Return the [X, Y] coordinate for the center point of the cell that contains the specified text.  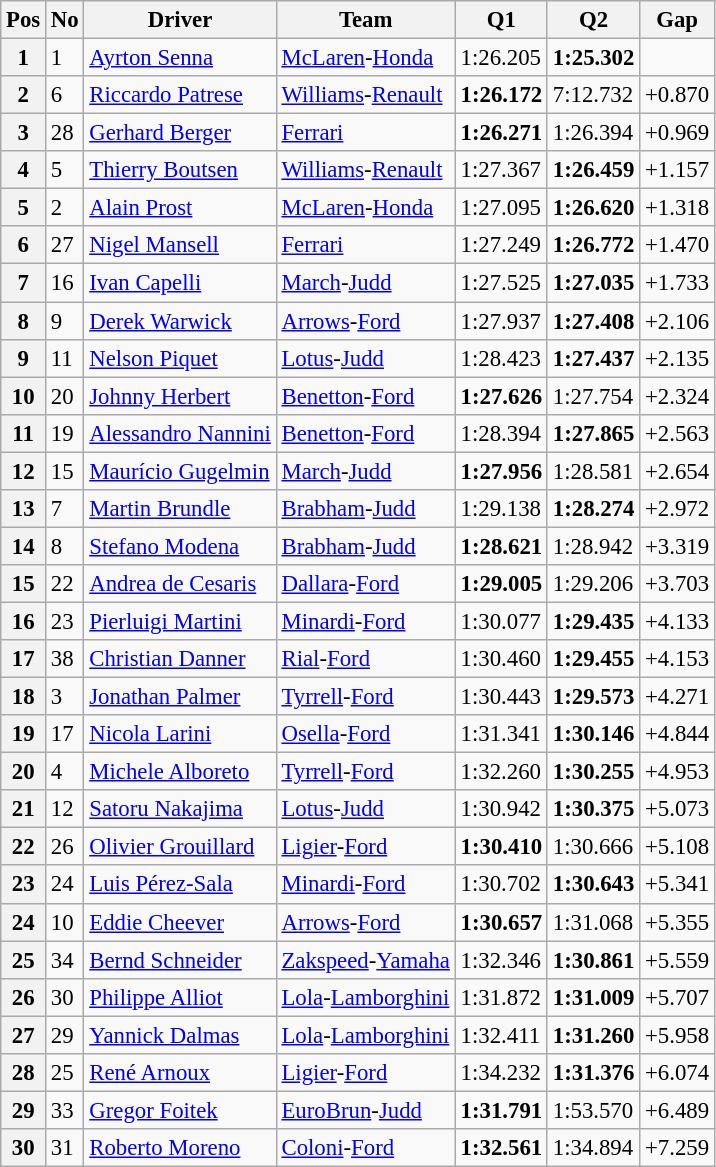
Eddie Cheever [180, 922]
Nelson Piquet [180, 358]
1:29.005 [501, 584]
+2.135 [678, 358]
1:26.205 [501, 58]
+1.470 [678, 245]
1:30.657 [501, 922]
Coloni-Ford [366, 1148]
Derek Warwick [180, 321]
1:26.172 [501, 95]
1:31.068 [593, 922]
31 [65, 1148]
Zakspeed-Yamaha [366, 960]
+4.271 [678, 697]
1:26.620 [593, 208]
1:28.942 [593, 546]
+0.969 [678, 133]
Nigel Mansell [180, 245]
+6.489 [678, 1110]
+1.157 [678, 170]
1:29.435 [593, 621]
+2.324 [678, 396]
21 [24, 809]
Johnny Herbert [180, 396]
1:25.302 [593, 58]
1:27.035 [593, 283]
+0.870 [678, 95]
33 [65, 1110]
1:31.009 [593, 997]
1:27.754 [593, 396]
+5.707 [678, 997]
1:31.376 [593, 1073]
Stefano Modena [180, 546]
+2.972 [678, 509]
1:31.872 [501, 997]
1:27.437 [593, 358]
1:30.942 [501, 809]
+4.153 [678, 659]
Q2 [593, 20]
+5.559 [678, 960]
1:26.772 [593, 245]
1:31.341 [501, 734]
1:30.460 [501, 659]
Christian Danner [180, 659]
1:30.255 [593, 772]
+5.108 [678, 847]
1:27.367 [501, 170]
+2.106 [678, 321]
Gerhard Berger [180, 133]
+7.259 [678, 1148]
Q1 [501, 20]
1:27.408 [593, 321]
Rial-Ford [366, 659]
Luis Pérez-Sala [180, 885]
Yannick Dalmas [180, 1035]
1:34.232 [501, 1073]
Gap [678, 20]
Pierluigi Martini [180, 621]
No [65, 20]
1:28.621 [501, 546]
38 [65, 659]
Satoru Nakajima [180, 809]
Team [366, 20]
+2.563 [678, 433]
Gregor Foitek [180, 1110]
1:28.581 [593, 471]
Roberto Moreno [180, 1148]
+2.654 [678, 471]
1:28.394 [501, 433]
Alain Prost [180, 208]
Pos [24, 20]
1:26.394 [593, 133]
+3.703 [678, 584]
14 [24, 546]
Ivan Capelli [180, 283]
Alessandro Nannini [180, 433]
Riccardo Patrese [180, 95]
EuroBrun-Judd [366, 1110]
1:30.643 [593, 885]
+5.958 [678, 1035]
Osella-Ford [366, 734]
1:30.861 [593, 960]
+5.341 [678, 885]
1:31.791 [501, 1110]
1:30.077 [501, 621]
1:30.443 [501, 697]
+4.953 [678, 772]
+6.074 [678, 1073]
Philippe Alliot [180, 997]
Olivier Grouillard [180, 847]
1:29.455 [593, 659]
1:26.271 [501, 133]
Thierry Boutsen [180, 170]
1:26.459 [593, 170]
1:27.956 [501, 471]
1:27.937 [501, 321]
1:27.865 [593, 433]
+1.733 [678, 283]
1:30.702 [501, 885]
Martin Brundle [180, 509]
1:30.410 [501, 847]
1:32.260 [501, 772]
+4.133 [678, 621]
+4.844 [678, 734]
13 [24, 509]
1:31.260 [593, 1035]
Michele Alboreto [180, 772]
1:32.561 [501, 1148]
1:29.206 [593, 584]
1:30.146 [593, 734]
1:30.375 [593, 809]
1:27.626 [501, 396]
+5.355 [678, 922]
1:28.423 [501, 358]
18 [24, 697]
+5.073 [678, 809]
1:27.095 [501, 208]
1:30.666 [593, 847]
1:53.570 [593, 1110]
1:32.346 [501, 960]
+1.318 [678, 208]
Andrea de Cesaris [180, 584]
+3.319 [678, 546]
34 [65, 960]
Jonathan Palmer [180, 697]
Dallara-Ford [366, 584]
1:27.249 [501, 245]
Maurício Gugelmin [180, 471]
1:32.411 [501, 1035]
Bernd Schneider [180, 960]
Ayrton Senna [180, 58]
Nicola Larini [180, 734]
1:34.894 [593, 1148]
1:28.274 [593, 509]
1:27.525 [501, 283]
René Arnoux [180, 1073]
Driver [180, 20]
1:29.138 [501, 509]
7:12.732 [593, 95]
1:29.573 [593, 697]
